Determine the [x, y] coordinate at the center of the cell enclosing the given text.  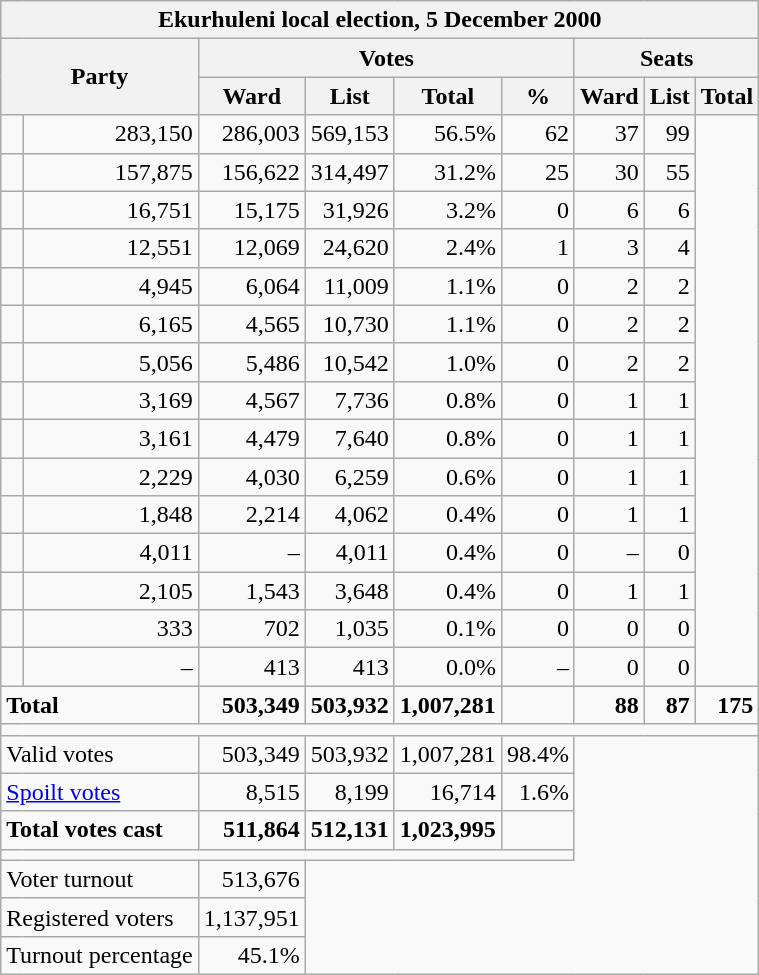
6,064 [252, 286]
2.4% [448, 248]
2,229 [110, 477]
3 [609, 248]
2,105 [110, 591]
62 [538, 134]
99 [670, 134]
88 [609, 705]
45.1% [252, 955]
0.6% [448, 477]
12,069 [252, 248]
98.4% [538, 754]
% [538, 96]
Valid votes [100, 754]
1.6% [538, 792]
Voter turnout [100, 879]
314,497 [350, 172]
15,175 [252, 210]
55 [670, 172]
3.2% [448, 210]
Seats [666, 58]
7,736 [350, 400]
7,640 [350, 438]
25 [538, 172]
87 [670, 705]
1.0% [448, 362]
175 [727, 705]
37 [609, 134]
1,848 [110, 515]
4,567 [252, 400]
31,926 [350, 210]
4,479 [252, 438]
Registered voters [100, 917]
56.5% [448, 134]
10,730 [350, 324]
1,035 [350, 629]
512,131 [350, 830]
3,169 [110, 400]
3,161 [110, 438]
3,648 [350, 591]
4,062 [350, 515]
5,056 [110, 362]
Votes [386, 58]
702 [252, 629]
4,030 [252, 477]
511,864 [252, 830]
6,165 [110, 324]
1,543 [252, 591]
8,515 [252, 792]
4,945 [110, 286]
11,009 [350, 286]
333 [110, 629]
0.0% [448, 667]
2,214 [252, 515]
157,875 [110, 172]
8,199 [350, 792]
Turnout percentage [100, 955]
Total votes cast [100, 830]
0.1% [448, 629]
4 [670, 248]
12,551 [110, 248]
Spoilt votes [100, 792]
6,259 [350, 477]
283,150 [110, 134]
31.2% [448, 172]
Ekurhuleni local election, 5 December 2000 [380, 20]
513,676 [252, 879]
30 [609, 172]
16,751 [110, 210]
1,137,951 [252, 917]
1,023,995 [448, 830]
286,003 [252, 134]
4,565 [252, 324]
16,714 [448, 792]
10,542 [350, 362]
5,486 [252, 362]
24,620 [350, 248]
156,622 [252, 172]
Party [100, 77]
569,153 [350, 134]
